Locate the cell with the specified text and output its [x, y] center coordinate. 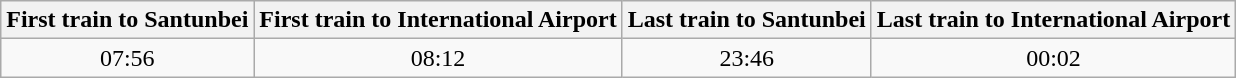
First train to Santunbei [128, 20]
Last train to Santunbei [746, 20]
08:12 [438, 58]
23:46 [746, 58]
07:56 [128, 58]
Last train to International Airport [1053, 20]
00:02 [1053, 58]
First train to International Airport [438, 20]
